Search for the cell housing the specified text and yield its (x, y) center coordinate. 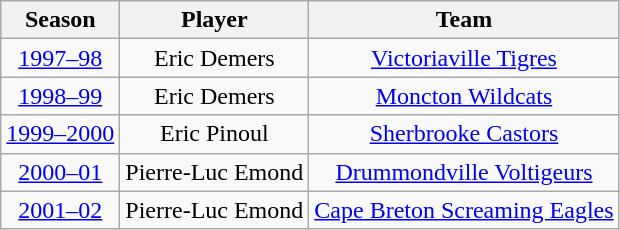
Drummondville Voltigeurs (464, 172)
Victoriaville Tigres (464, 58)
Sherbrooke Castors (464, 134)
Team (464, 20)
2000–01 (60, 172)
1998–99 (60, 96)
Cape Breton Screaming Eagles (464, 210)
1997–98 (60, 58)
Eric Pinoul (214, 134)
Moncton Wildcats (464, 96)
2001–02 (60, 210)
1999–2000 (60, 134)
Player (214, 20)
Season (60, 20)
